For the text-containing cell, return its midpoint in [x, y] coordinate format. 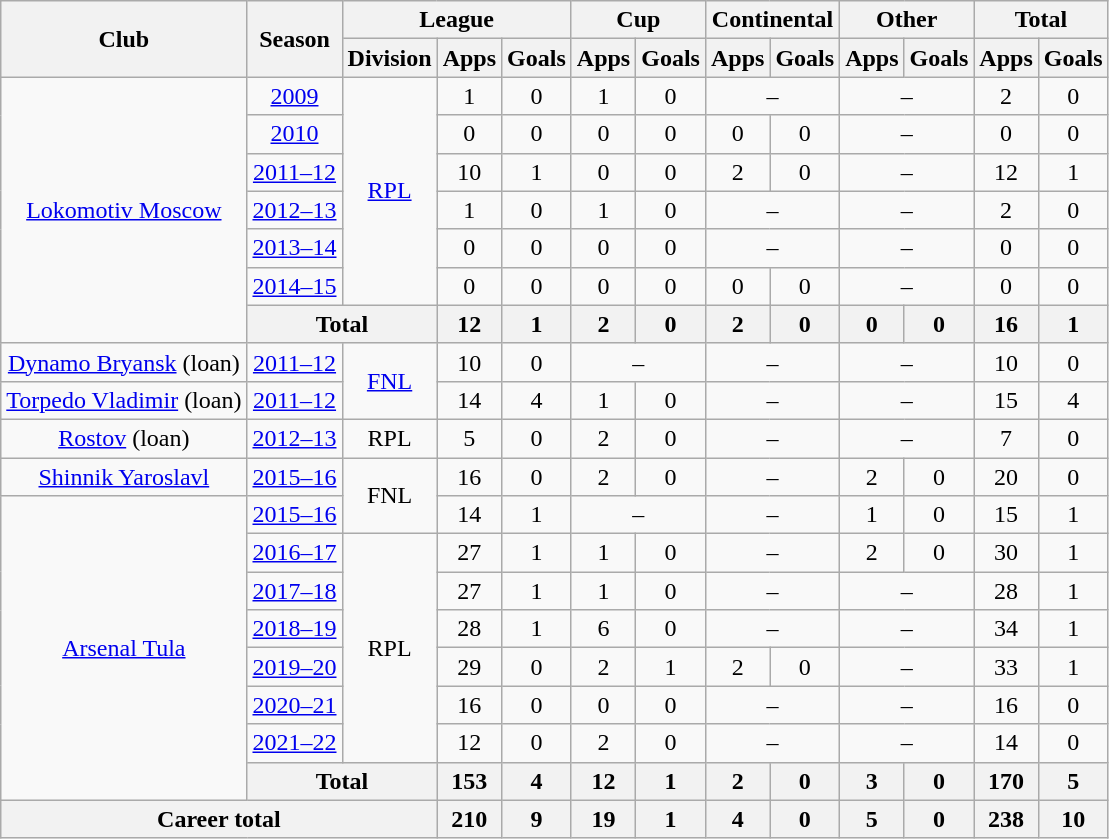
2019–20 [294, 667]
2010 [294, 134]
33 [1006, 667]
9 [537, 819]
Lokomotiv Moscow [124, 210]
Continental [772, 20]
20 [1006, 477]
7 [1006, 438]
210 [469, 819]
2014–15 [294, 286]
3 [872, 781]
19 [603, 819]
2009 [294, 96]
2013–14 [294, 248]
2018–19 [294, 629]
Division [390, 58]
Rostov (loan) [124, 438]
Dynamo Bryansk (loan) [124, 362]
Other [907, 20]
238 [1006, 819]
Season [294, 39]
Shinnik Yaroslavl [124, 477]
170 [1006, 781]
2017–18 [294, 591]
30 [1006, 553]
Cup [638, 20]
34 [1006, 629]
2021–22 [294, 743]
2016–17 [294, 553]
153 [469, 781]
Torpedo Vladimir (loan) [124, 400]
29 [469, 667]
Arsenal Tula [124, 648]
Career total [219, 819]
6 [603, 629]
2020–21 [294, 705]
League [456, 20]
Club [124, 39]
